Pinpoint the cell where the given text exists, returning its (X, Y) midpoint coordinate. 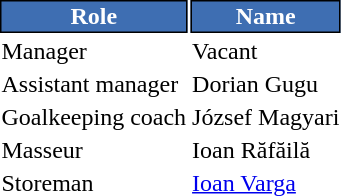
Assistant manager (94, 84)
József Magyari (266, 117)
Role (94, 16)
Ioan Răfăilă (266, 150)
Manager (94, 51)
Goalkeeping coach (94, 117)
Masseur (94, 150)
Vacant (266, 51)
Name (266, 16)
Dorian Gugu (266, 84)
